Detect which cell encompasses the target text, then output its (x, y) center coordinate. 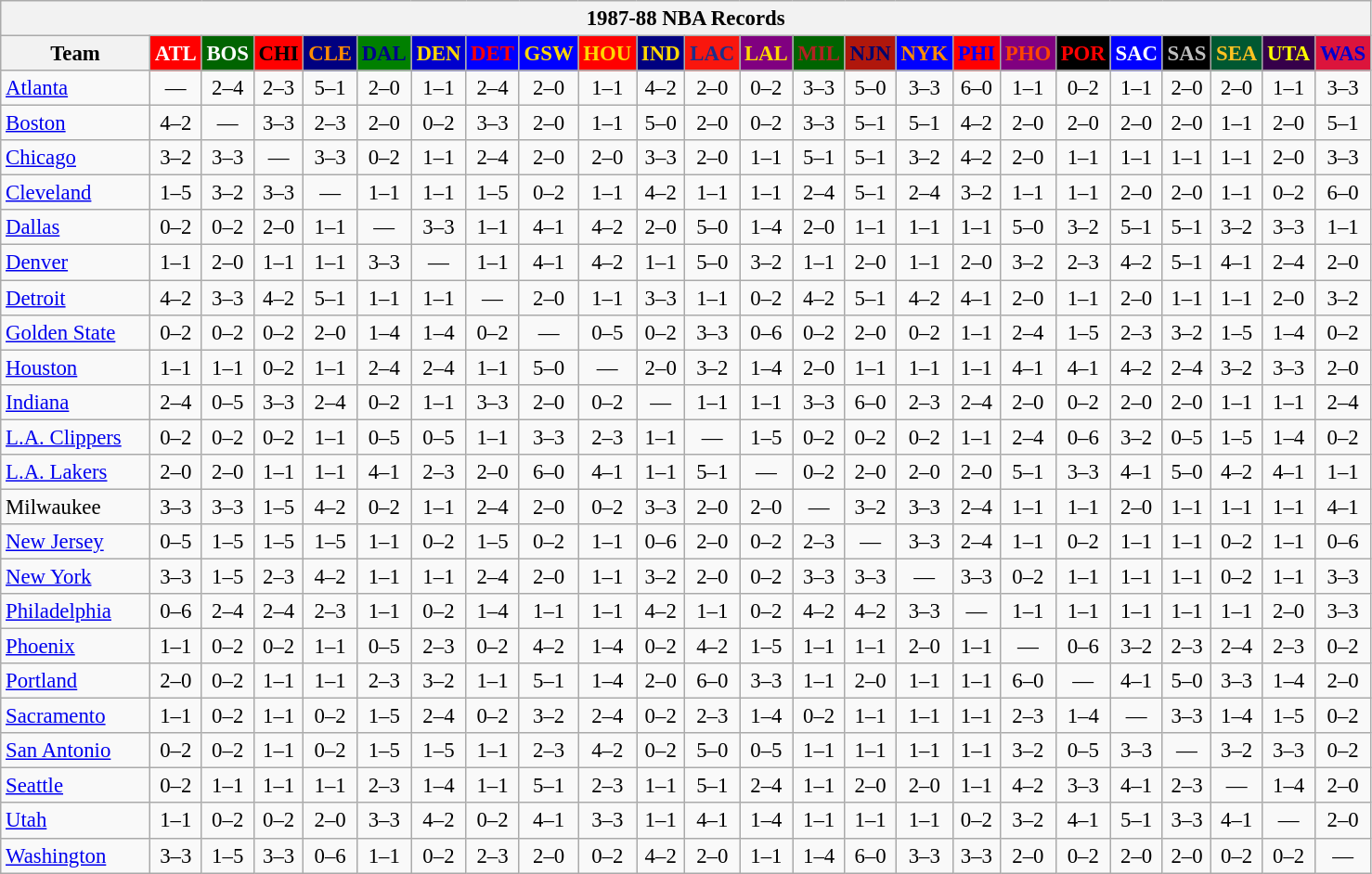
Phoenix (76, 647)
NYK (925, 54)
Dallas (76, 227)
SEA (1236, 54)
Milwaukee (76, 507)
Chicago (76, 158)
PHI (977, 54)
DAL (384, 54)
Boston (76, 123)
WAS (1343, 54)
BOS (227, 54)
Team (76, 54)
CHI (278, 54)
San Antonio (76, 751)
Washington (76, 855)
Portland (76, 681)
Cleveland (76, 193)
UTA (1288, 54)
Detroit (76, 298)
HOU (607, 54)
Indiana (76, 402)
NJN (871, 54)
L.A. Lakers (76, 472)
Utah (76, 821)
LAC (713, 54)
PHO (1028, 54)
SAC (1136, 54)
GSW (549, 54)
Sacramento (76, 716)
Philadelphia (76, 611)
Seattle (76, 786)
Denver (76, 263)
Golden State (76, 332)
Houston (76, 367)
ATL (175, 54)
IND (661, 54)
POR (1082, 54)
New York (76, 576)
SAS (1186, 54)
New Jersey (76, 542)
DEN (438, 54)
DET (492, 54)
LAL (767, 54)
1987-88 NBA Records (686, 19)
MIL (819, 54)
CLE (330, 54)
L.A. Clippers (76, 437)
Atlanta (76, 88)
